From the cell containing the given text, extract its center point as (x, y) coordinate. 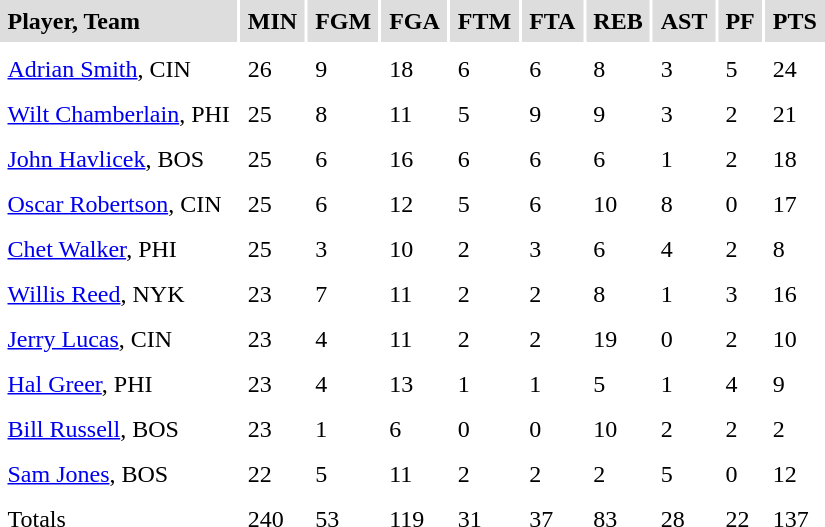
24 (794, 69)
Sam Jones, BOS (118, 474)
FTM (484, 21)
FGM (344, 21)
17 (794, 204)
Bill Russell, BOS (118, 429)
Hal Greer, PHI (118, 384)
PF (740, 21)
AST (684, 21)
21 (794, 114)
19 (618, 339)
REB (618, 21)
John Havlicek, BOS (118, 159)
7 (344, 294)
FGA (415, 21)
MIN (272, 21)
Wilt Chamberlain, PHI (118, 114)
22 (272, 474)
PTS (794, 21)
FTA (552, 21)
Oscar Robertson, CIN (118, 204)
26 (272, 69)
Willis Reed, NYK (118, 294)
Chet Walker, PHI (118, 249)
13 (415, 384)
Jerry Lucas, CIN (118, 339)
Player, Team (118, 21)
Adrian Smith, CIN (118, 69)
